Capture the cell that displays the provided text and extract its (X, Y) central coordinate. 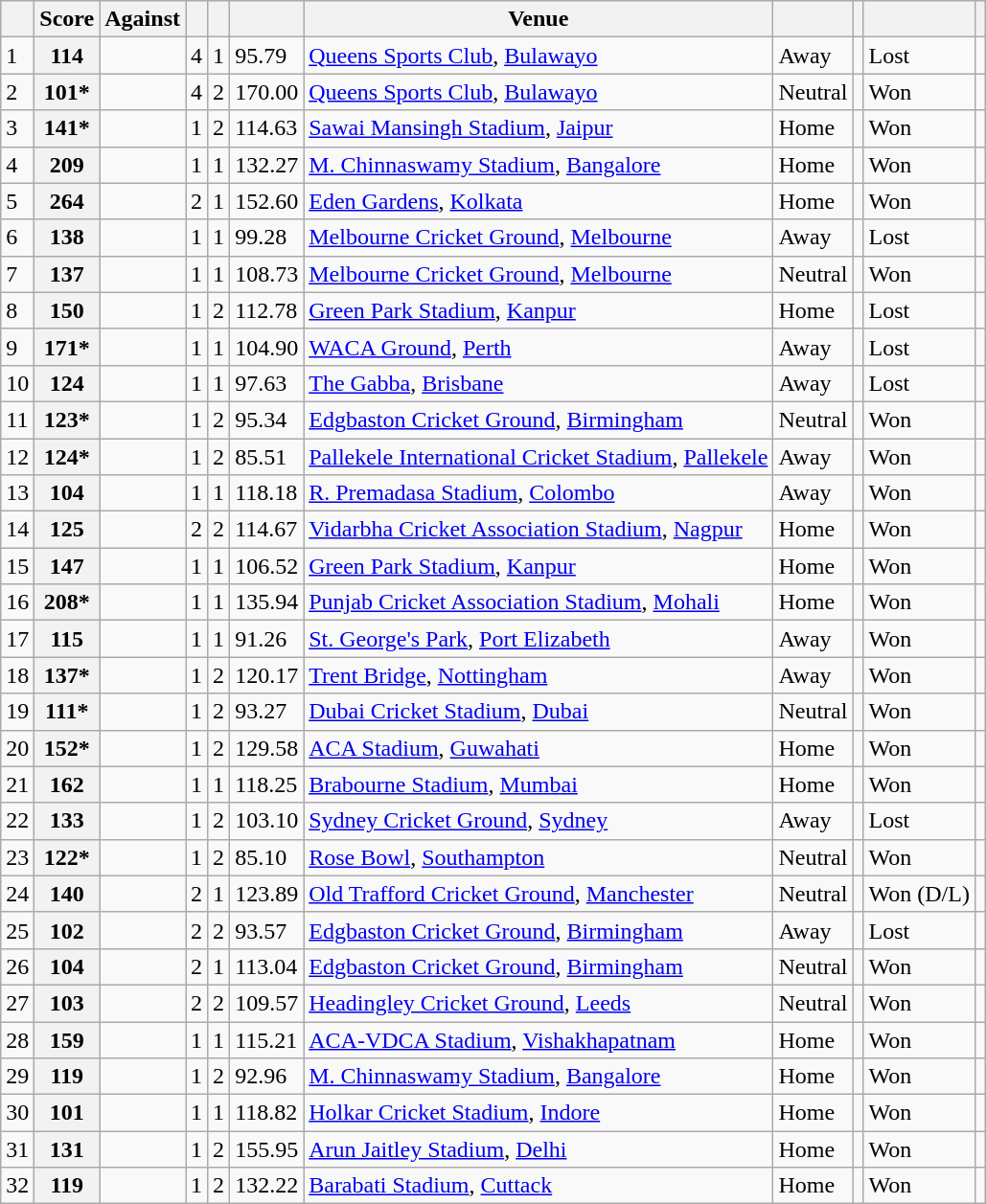
Old Trafford Cricket Ground, Manchester (539, 894)
123* (67, 420)
113.04 (266, 966)
Pallekele International Cricket Stadium, Pallekele (539, 457)
93.27 (266, 712)
140 (67, 894)
13 (17, 493)
124 (67, 383)
ACA-VDCA Stadium, Vishakhapatnam (539, 1039)
16 (17, 602)
31 (17, 1149)
115.21 (266, 1039)
106.52 (266, 566)
155.95 (266, 1149)
Won (D/L) (919, 894)
101 (67, 1113)
24 (17, 894)
7 (17, 274)
Against (143, 19)
162 (67, 784)
102 (67, 930)
118.25 (266, 784)
132.22 (266, 1186)
Dubai Cricket Stadium, Dubai (539, 712)
28 (17, 1039)
132.27 (266, 165)
Arun Jaitley Stadium, Delhi (539, 1149)
8 (17, 310)
The Gabba, Brisbane (539, 383)
3 (17, 128)
95.34 (266, 420)
123.89 (266, 894)
264 (67, 201)
141* (67, 128)
17 (17, 639)
93.57 (266, 930)
122* (67, 857)
Sydney Cricket Ground, Sydney (539, 821)
159 (67, 1039)
114.63 (266, 128)
111* (67, 712)
85.10 (266, 857)
27 (17, 1003)
Trent Bridge, Nottingham (539, 675)
Sawai Mansingh Stadium, Jaipur (539, 128)
91.26 (266, 639)
5 (17, 201)
152.60 (266, 201)
170.00 (266, 92)
150 (67, 310)
29 (17, 1077)
26 (17, 966)
95.79 (266, 56)
109.57 (266, 1003)
92.96 (266, 1077)
129.58 (266, 748)
Punjab Cricket Association Stadium, Mohali (539, 602)
138 (67, 238)
23 (17, 857)
120.17 (266, 675)
118.18 (266, 493)
97.63 (266, 383)
103 (67, 1003)
ACA Stadium, Guwahati (539, 748)
10 (17, 383)
104.90 (266, 347)
6 (17, 238)
R. Premadasa Stadium, Colombo (539, 493)
108.73 (266, 274)
133 (67, 821)
114 (67, 56)
131 (67, 1149)
Score (67, 19)
Headingley Cricket Ground, Leeds (539, 1003)
11 (17, 420)
Rose Bowl, Southampton (539, 857)
208* (67, 602)
Barabati Stadium, Cuttack (539, 1186)
21 (17, 784)
9 (17, 347)
12 (17, 457)
99.28 (266, 238)
152* (67, 748)
135.94 (266, 602)
137* (67, 675)
171* (67, 347)
Vidarbha Cricket Association Stadium, Nagpur (539, 530)
Eden Gardens, Kolkata (539, 201)
WACA Ground, Perth (539, 347)
St. George's Park, Port Elizabeth (539, 639)
30 (17, 1113)
103.10 (266, 821)
101* (67, 92)
22 (17, 821)
124* (67, 457)
Venue (539, 19)
114.67 (266, 530)
20 (17, 748)
85.51 (266, 457)
209 (67, 165)
Holkar Cricket Stadium, Indore (539, 1113)
125 (67, 530)
118.82 (266, 1113)
19 (17, 712)
18 (17, 675)
137 (67, 274)
15 (17, 566)
25 (17, 930)
112.78 (266, 310)
115 (67, 639)
14 (17, 530)
Brabourne Stadium, Mumbai (539, 784)
147 (67, 566)
32 (17, 1186)
